For the text-containing cell, return its midpoint in [x, y] coordinate format. 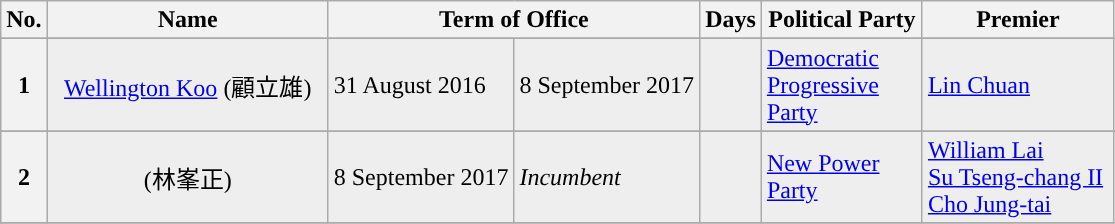
Days [731, 20]
No. [24, 20]
Wellington Koo (顧立雄) [188, 85]
New Power Party [842, 177]
Lin Chuan [1018, 85]
Premier [1018, 20]
(林峯正) [188, 177]
2 [24, 177]
Political Party [842, 20]
31 August 2016 [421, 85]
William LaiSu Tseng-chang IICho Jung-tai [1018, 177]
Name [188, 20]
Democratic Progressive Party [842, 85]
Term of Office [514, 20]
1 [24, 85]
Incumbent [607, 177]
